For the text-containing cell, return its midpoint in (X, Y) coordinate format. 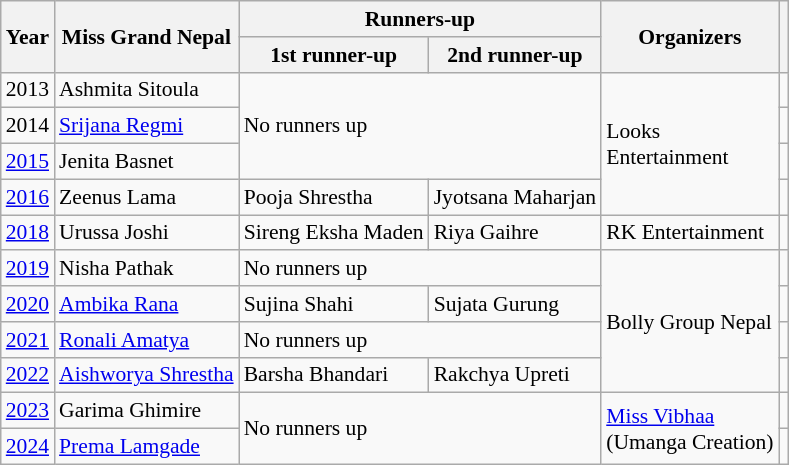
2020 (28, 304)
Aishworya Shrestha (146, 375)
Sireng Eksha Maden (334, 233)
Bolly Group Nepal (690, 322)
Jenita Basnet (146, 162)
2022 (28, 375)
2015 (28, 162)
2016 (28, 197)
2014 (28, 126)
Organizers (690, 36)
Urussa Joshi (146, 233)
Jyotsana Maharjan (516, 197)
Miss Grand Nepal (146, 36)
2019 (28, 269)
Sujina Shahi (334, 304)
Srijana Regmi (146, 126)
Sujata Gurung (516, 304)
2nd runner-up (516, 55)
Rakchya Upreti (516, 375)
Ambika Rana (146, 304)
LooksEntertainment (690, 143)
Garima Ghimire (146, 411)
2024 (28, 447)
Riya Gaihre (516, 233)
Ronali Amatya (146, 340)
Ashmita Sitoula (146, 90)
Prema Lamgade (146, 447)
2021 (28, 340)
2013 (28, 90)
Pooja Shrestha (334, 197)
Year (28, 36)
2023 (28, 411)
RK Entertainment (690, 233)
Miss Vibhaa(Umanga Creation) (690, 428)
Nisha Pathak (146, 269)
Barsha Bhandari (334, 375)
Runners-up (420, 19)
Zeenus Lama (146, 197)
1st runner-up (334, 55)
2018 (28, 233)
